Output the [X, Y] coordinate of the center of the cell containing the given text.  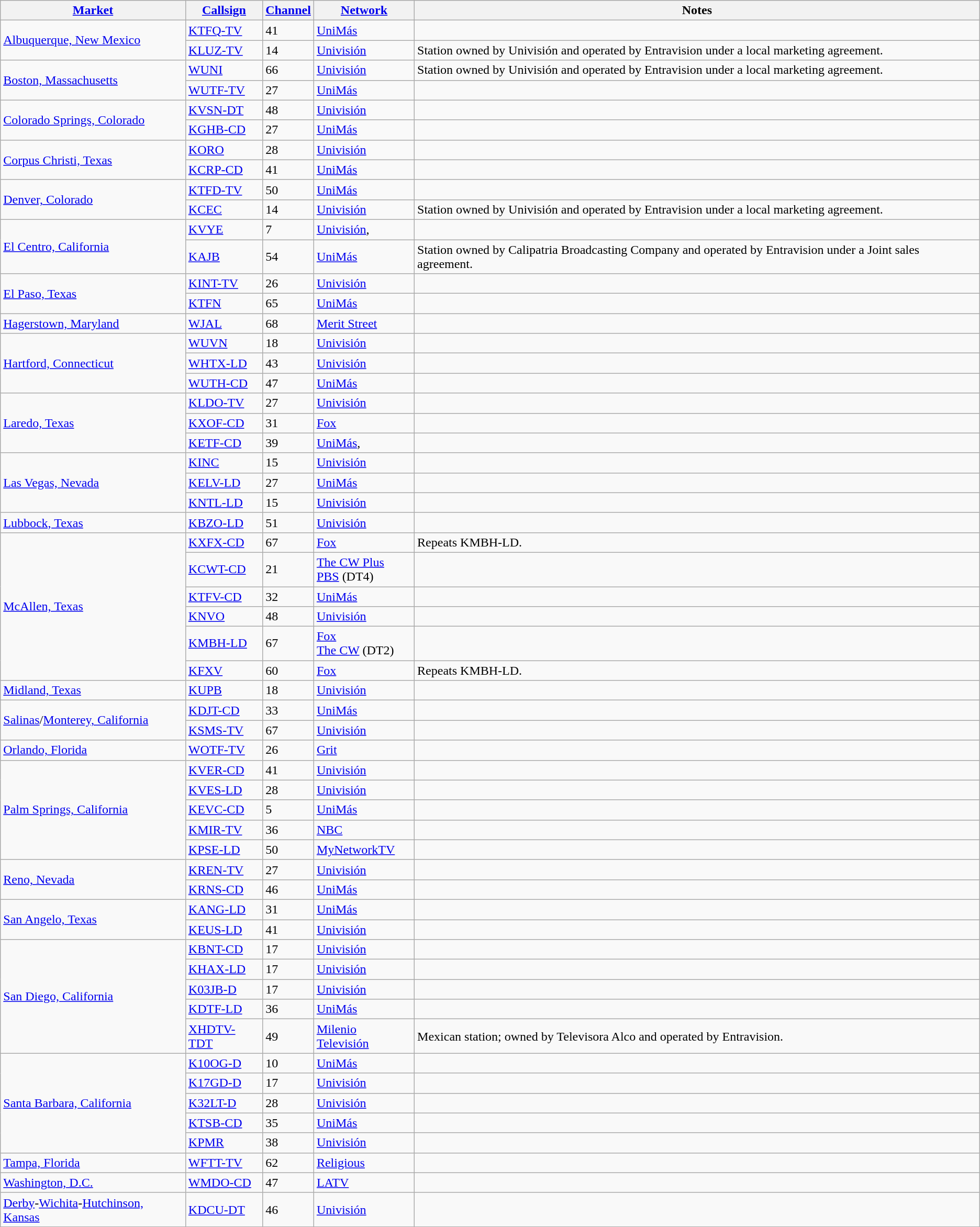
KVER-CD [224, 770]
Hagerstown, Maryland [93, 324]
60 [288, 671]
10 [288, 1063]
El Paso, Texas [93, 294]
Washington, D.C. [93, 1183]
KPMR [224, 1143]
San Diego, California [93, 997]
Midland, Texas [93, 690]
KPSE-LD [224, 850]
KXOF-CD [224, 423]
Laredo, Texas [93, 423]
KBNT-CD [224, 950]
Merit Street [364, 324]
Tampa, Florida [93, 1163]
Mexican station; owned by Televisora Alco and operated by Entravision. [697, 1036]
KINC [224, 463]
Colorado Springs, Colorado [93, 120]
KHAX-LD [224, 969]
WUNI [224, 70]
WUTH-CD [224, 383]
FoxThe CW (DT2) [364, 644]
Palm Springs, California [93, 810]
KLDO-TV [224, 403]
Denver, Colorado [93, 199]
KTFV-CD [224, 596]
The CW PlusPBS (DT4) [364, 570]
66 [288, 70]
Hartford, Connecticut [93, 363]
Albuquerque, New Mexico [93, 40]
Lubbock, Texas [93, 522]
KEVC-CD [224, 810]
K32LT-D [224, 1103]
65 [288, 304]
KMIR-TV [224, 830]
KDJT-CD [224, 710]
UniMás, [364, 443]
KNTL-LD [224, 503]
Station owned by Calipatria Broadcasting Company and operated by Entravision under a Joint sales agreement. [697, 256]
Boston, Massachusetts [93, 80]
KSMS-TV [224, 730]
35 [288, 1123]
WMDO-CD [224, 1183]
El Centro, California [93, 246]
KEUS-LD [224, 929]
39 [288, 443]
54 [288, 256]
Santa Barbara, California [93, 1103]
KXFX-CD [224, 542]
WUTF-TV [224, 90]
KTFQ-TV [224, 30]
Reno, Nevada [93, 879]
KCWT-CD [224, 570]
KREN-TV [224, 869]
38 [288, 1143]
KFXV [224, 671]
5 [288, 810]
KCEC [224, 209]
21 [288, 570]
MyNetworkTV [364, 850]
KTFN [224, 304]
32 [288, 596]
KVES-LD [224, 790]
KCRP-CD [224, 170]
Callsign [224, 10]
49 [288, 1036]
Derby-Wichita-Hutchinson, Kansas [93, 1209]
33 [288, 710]
Milenio Televisión [364, 1036]
KTFD-TV [224, 189]
KELV-LD [224, 483]
KLUZ-TV [224, 50]
WHTX-LD [224, 363]
KDTF-LD [224, 1009]
KUPB [224, 690]
KAJB [224, 256]
KTSB-CD [224, 1123]
K10OG-D [224, 1063]
KORO [224, 150]
WJAL [224, 324]
Corpus Christi, Texas [93, 160]
Grit [364, 750]
Univisión, [364, 229]
KDCU-DT [224, 1209]
XHDTV-TDT [224, 1036]
KVYE [224, 229]
KBZO-LD [224, 522]
WFTT-TV [224, 1163]
K03JB-D [224, 989]
WOTF-TV [224, 750]
LATV [364, 1183]
WUVN [224, 343]
KETF-CD [224, 443]
KNVO [224, 617]
Religious [364, 1163]
Las Vegas, Nevada [93, 483]
KINT-TV [224, 284]
51 [288, 522]
7 [288, 229]
Channel [288, 10]
Market [93, 10]
Network [364, 10]
KANG-LD [224, 909]
Salinas/Monterey, California [93, 720]
San Angelo, Texas [93, 919]
68 [288, 324]
Orlando, Florida [93, 750]
43 [288, 363]
K17GD-D [224, 1083]
62 [288, 1163]
KVSN-DT [224, 110]
McAllen, Texas [93, 606]
Notes [697, 10]
KGHB-CD [224, 130]
KMBH-LD [224, 644]
KRNS-CD [224, 889]
NBC [364, 830]
